Scan for the cell matching the given text and deliver its (X, Y) coordinate at center. 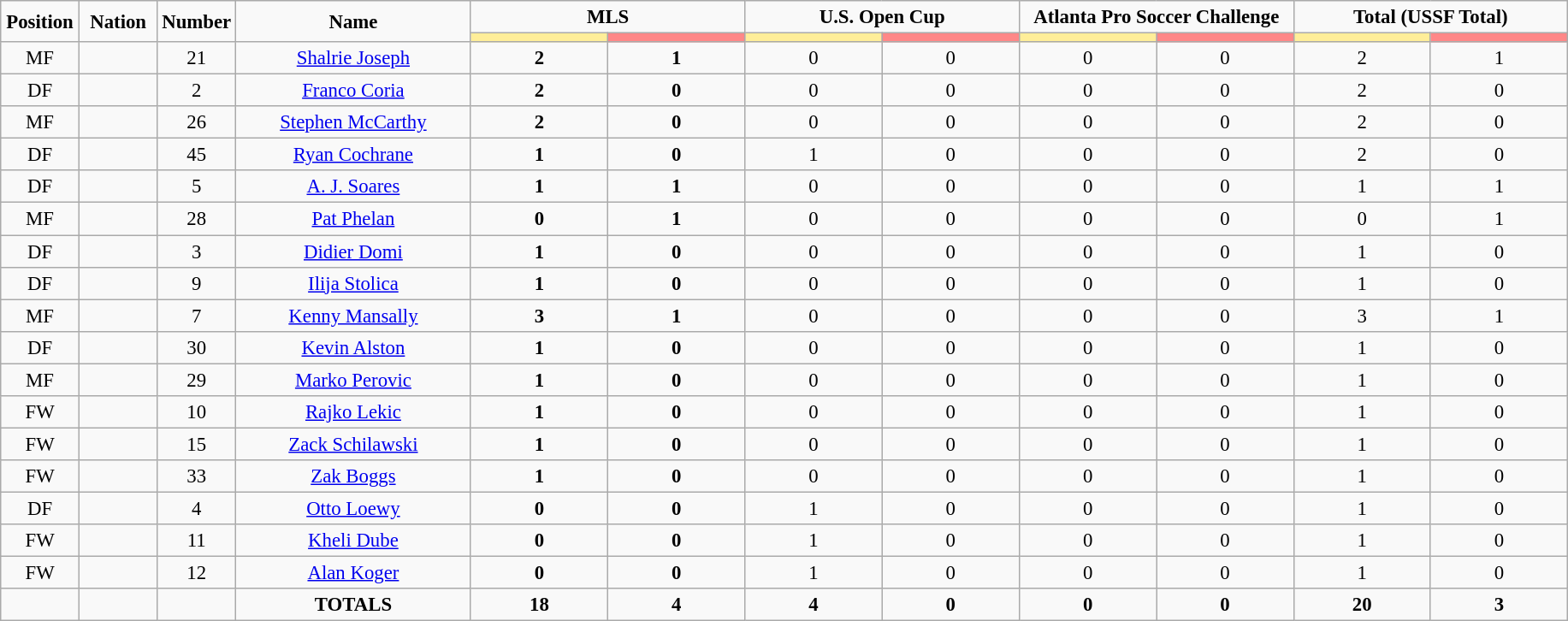
A. J. Soares (354, 187)
Ryan Cochrane (354, 155)
10 (197, 412)
20 (1362, 605)
Zak Boggs (354, 476)
Total (USSF Total) (1430, 17)
Marko Perovic (354, 380)
Stephen McCarthy (354, 122)
Number (197, 21)
Rajko Lekic (354, 412)
Kevin Alston (354, 347)
Nation (118, 21)
21 (197, 58)
5 (197, 187)
U.S. Open Cup (883, 17)
12 (197, 573)
11 (197, 541)
28 (197, 219)
Position (40, 21)
Otto Loewy (354, 508)
30 (197, 347)
29 (197, 380)
33 (197, 476)
45 (197, 155)
Pat Phelan (354, 219)
18 (539, 605)
7 (197, 316)
MLS (607, 17)
TOTALS (354, 605)
Franco Coria (354, 91)
Ilija Stolica (354, 283)
Atlanta Pro Soccer Challenge (1157, 17)
15 (197, 444)
Kheli Dube (354, 541)
Kenny Mansally (354, 316)
Alan Koger (354, 573)
Zack Schilawski (354, 444)
26 (197, 122)
Name (354, 21)
Shalrie Joseph (354, 58)
9 (197, 283)
Didier Domi (354, 251)
